Provide the [x, y] coordinate of the cell's center where the given text is located.  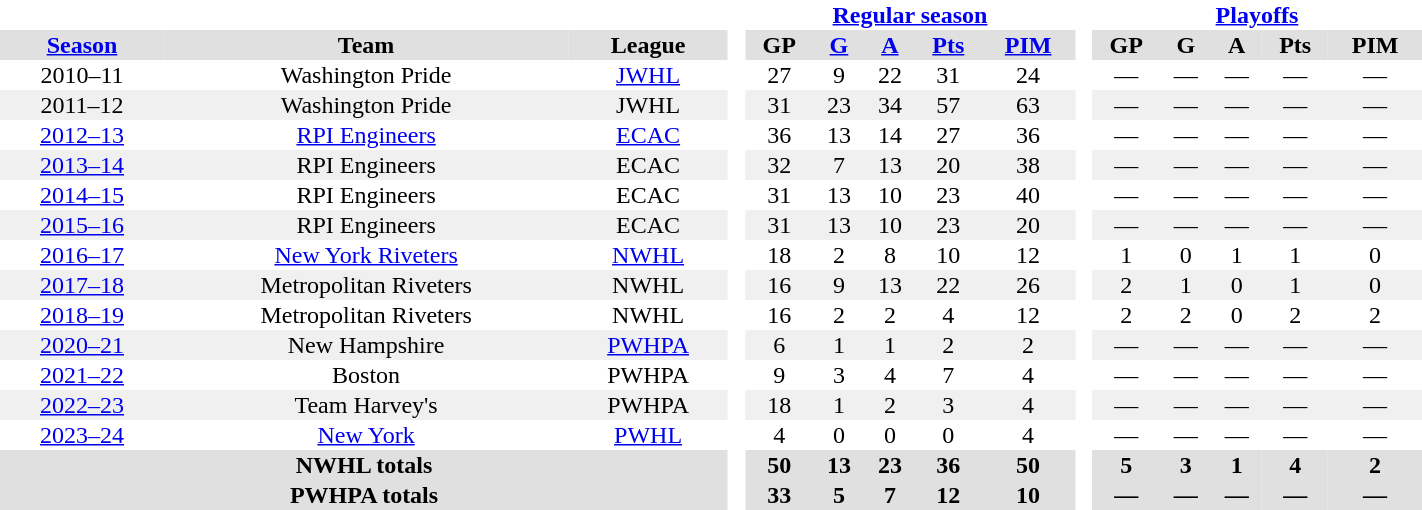
2014–15 [82, 195]
2018–19 [82, 315]
34 [890, 105]
63 [1028, 105]
38 [1028, 165]
2013–14 [82, 165]
New York Riveters [366, 255]
2015–16 [82, 225]
57 [948, 105]
2012–13 [82, 135]
Regular season [910, 15]
40 [1028, 195]
2021–22 [82, 375]
8 [890, 255]
New Hampshire [366, 345]
2022–23 [82, 405]
2020–21 [82, 345]
NWHL totals [364, 465]
26 [1028, 285]
2011–12 [82, 105]
Season [82, 45]
New York [366, 435]
14 [890, 135]
Team [366, 45]
2023–24 [82, 435]
PWHL [648, 435]
6 [779, 345]
Playoffs [1257, 15]
2017–18 [82, 285]
24 [1028, 75]
League [648, 45]
PWHPA totals [364, 495]
Boston [366, 375]
2016–17 [82, 255]
2010–11 [82, 75]
Team Harvey's [366, 405]
33 [779, 495]
32 [779, 165]
